For the text-containing cell, return its midpoint in [X, Y] coordinate format. 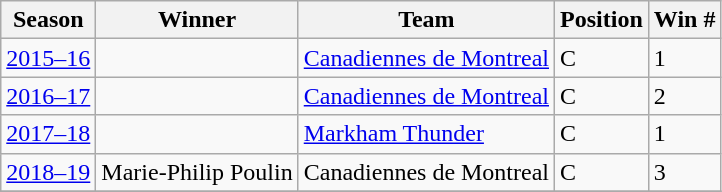
2017–18 [48, 134]
Season [48, 20]
Team [426, 20]
2016–17 [48, 96]
2 [684, 96]
Markham Thunder [426, 134]
Position [602, 20]
3 [684, 172]
Marie-Philip Poulin [197, 172]
Win # [684, 20]
2015–16 [48, 58]
Winner [197, 20]
2018–19 [48, 172]
